Locate the cell with the specified text and output its (x, y) center coordinate. 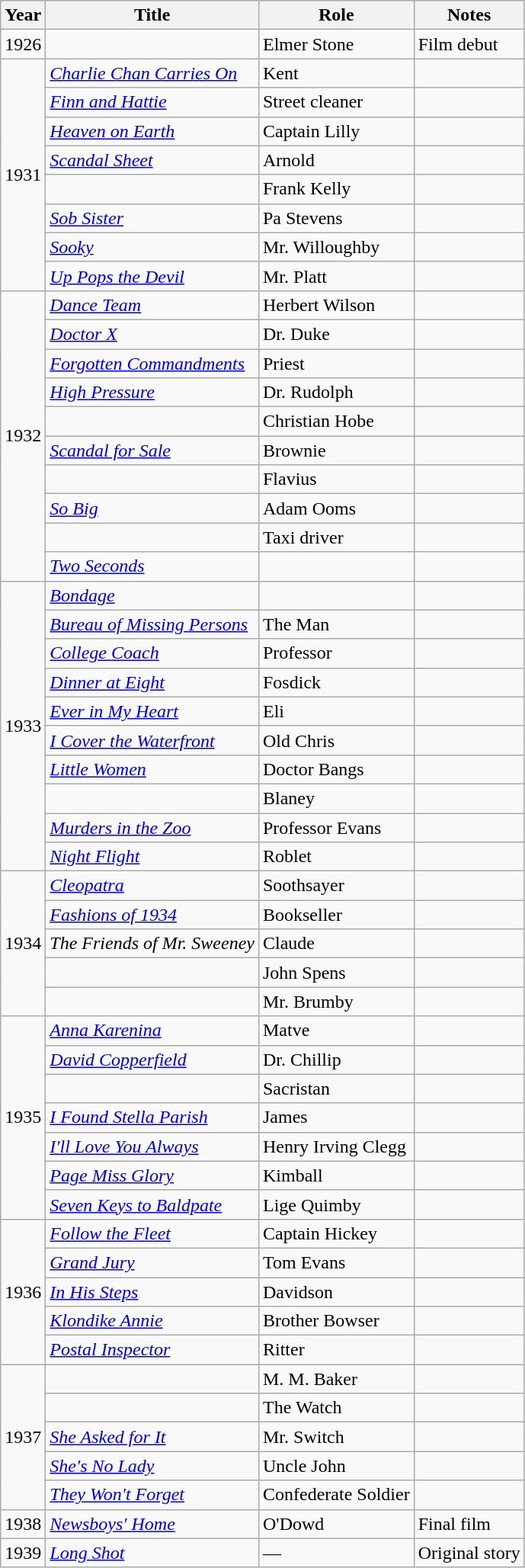
Confederate Soldier (336, 1495)
Captain Hickey (336, 1233)
Street cleaner (336, 102)
Herbert Wilson (336, 305)
In His Steps (152, 1292)
Page Miss Glory (152, 1175)
Forgotten Commandments (152, 364)
Bookseller (336, 915)
John Spens (336, 973)
She's No Lady (152, 1466)
Scandal for Sale (152, 451)
Bureau of Missing Persons (152, 624)
Notes (469, 15)
1934 (23, 944)
Postal Inspector (152, 1350)
College Coach (152, 653)
Follow the Fleet (152, 1233)
James (336, 1117)
Claude (336, 944)
1939 (23, 1553)
Ever in My Heart (152, 711)
Long Shot (152, 1553)
Dr. Chillip (336, 1060)
Mr. Brumby (336, 1002)
Role (336, 15)
So Big (152, 508)
High Pressure (152, 393)
Grand Jury (152, 1262)
Heaven on Earth (152, 131)
Ritter (336, 1350)
Flavius (336, 479)
Bondage (152, 595)
1932 (23, 436)
Taxi driver (336, 537)
M. M. Baker (336, 1379)
Dinner at Eight (152, 682)
Little Women (152, 769)
Charlie Chan Carries On (152, 73)
Final film (469, 1524)
Christian Hobe (336, 422)
Original story (469, 1553)
The Watch (336, 1408)
Scandal Sheet (152, 160)
Dr. Duke (336, 334)
Professor Evans (336, 827)
1933 (23, 726)
Film debut (469, 44)
Newsboys' Home (152, 1524)
Mr. Platt (336, 276)
Fosdick (336, 682)
Captain Lilly (336, 131)
Priest (336, 364)
The Friends of Mr. Sweeney (152, 944)
— (336, 1553)
Up Pops the Devil (152, 276)
Night Flight (152, 857)
Title (152, 15)
1935 (23, 1117)
Kent (336, 73)
I Cover the Waterfront (152, 740)
Doctor X (152, 334)
Kimball (336, 1175)
O'Dowd (336, 1524)
1936 (23, 1291)
She Asked for It (152, 1437)
1937 (23, 1437)
1926 (23, 44)
Brownie (336, 451)
Henry Irving Clegg (336, 1146)
David Copperfield (152, 1060)
Year (23, 15)
Klondike Annie (152, 1321)
Matve (336, 1031)
Pa Stevens (336, 218)
Elmer Stone (336, 44)
Old Chris (336, 740)
Cleopatra (152, 886)
Arnold (336, 160)
Finn and Hattie (152, 102)
Anna Karenina (152, 1031)
I Found Stella Parish (152, 1117)
I'll Love You Always (152, 1146)
Lige Quimby (336, 1204)
Professor (336, 653)
Adam Ooms (336, 508)
Murders in the Zoo (152, 827)
1938 (23, 1524)
Uncle John (336, 1466)
Blaney (336, 798)
Mr. Willoughby (336, 247)
The Man (336, 624)
Doctor Bangs (336, 769)
Dance Team (152, 305)
Frank Kelly (336, 189)
Tom Evans (336, 1262)
1931 (23, 175)
They Won't Forget (152, 1495)
Soothsayer (336, 886)
Mr. Switch (336, 1437)
Sacristan (336, 1089)
Fashions of 1934 (152, 915)
Brother Bowser (336, 1321)
Seven Keys to Baldpate (152, 1204)
Two Seconds (152, 566)
Dr. Rudolph (336, 393)
Roblet (336, 857)
Sob Sister (152, 218)
Sooky (152, 247)
Davidson (336, 1292)
Eli (336, 711)
